From the cell containing the given text, extract its center point as (X, Y) coordinate. 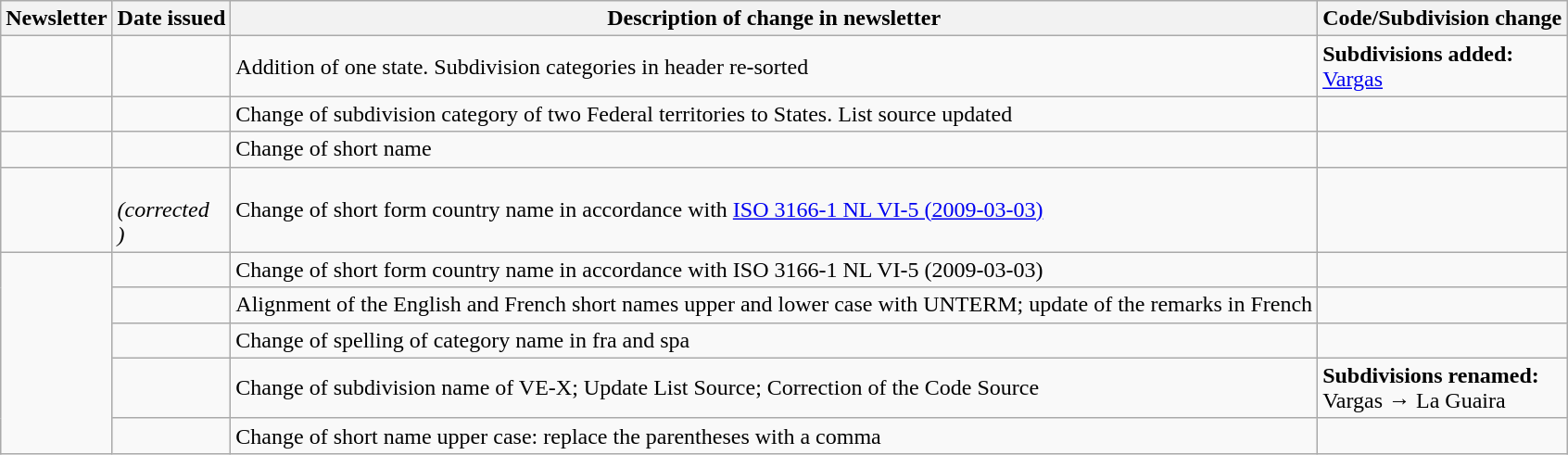
Change of short name upper case: replace the parentheses with a comma (775, 436)
Subdivisions renamed: Vargas → La Guaira (1442, 387)
Addition of one state. Subdivision categories in header re-sorted (775, 67)
Description of change in newsletter (775, 19)
Change of subdivision name of VE-X; Update List Source; Correction of the Code Source (775, 387)
(corrected ) (171, 209)
Newsletter (57, 19)
Change of short name (775, 149)
Subdivisions added: Vargas (1442, 67)
Code/Subdivision change (1442, 19)
Change of subdivision category of two Federal territories to States. List source updated (775, 114)
Alignment of the English and French short names upper and lower case with UNTERM; update of the remarks in French (775, 305)
Date issued (171, 19)
Change of spelling of category name in fra and spa (775, 340)
